Return (X, Y) of the center of cell containing provided text 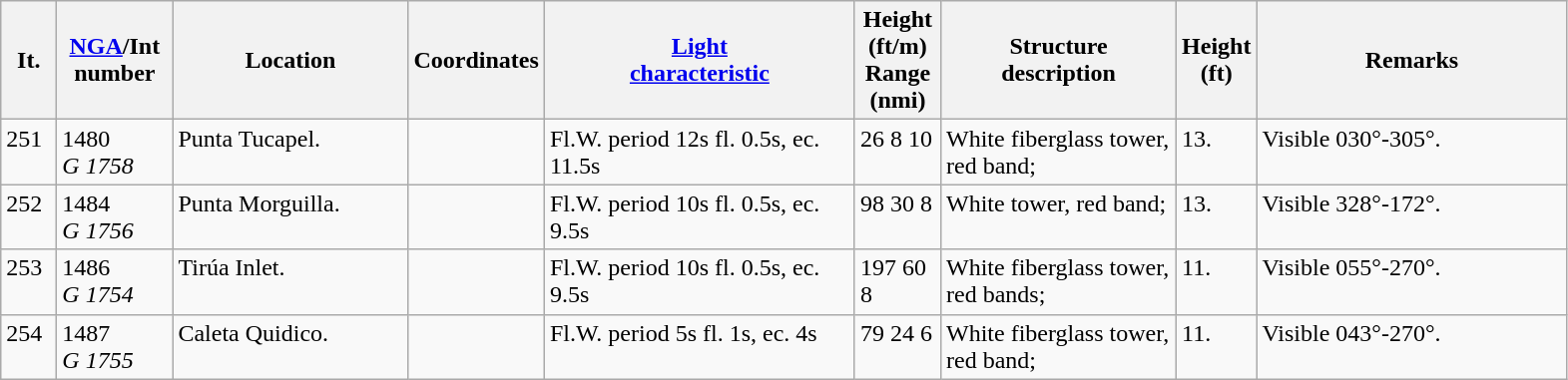
Visible 328°-172°. (1411, 217)
Visible 030°-305°. (1411, 152)
79 24 6 (897, 347)
Structuredescription (1058, 60)
Caleta Quidico. (290, 347)
1480G 1758 (115, 152)
1484G 1756 (115, 217)
Fl.W. period 5s fl. 1s, ec. 4s (699, 347)
1486G 1754 (115, 281)
Tirúa Inlet. (290, 281)
It. (29, 60)
White tower, red band; (1058, 217)
Fl.W. period 12s fl. 0.5s, ec. 11.5s (699, 152)
White fiberglass tower, red bands; (1058, 281)
Location (290, 60)
98 30 8 (897, 217)
251 (29, 152)
253 (29, 281)
26 8 10 (897, 152)
252 (29, 217)
Visible 055°-270°. (1411, 281)
197 60 8 (897, 281)
Height (ft) (1217, 60)
Punta Tucapel. (290, 152)
254 (29, 347)
Remarks (1411, 60)
Coordinates (476, 60)
NGA/Intnumber (115, 60)
Lightcharacteristic (699, 60)
1487G 1755 (115, 347)
Punta Morguilla. (290, 217)
Height (ft/m)Range (nmi) (897, 60)
Visible 043°-270°. (1411, 347)
